Determine the (X, Y) coordinate at the center of the cell enclosing the given text.  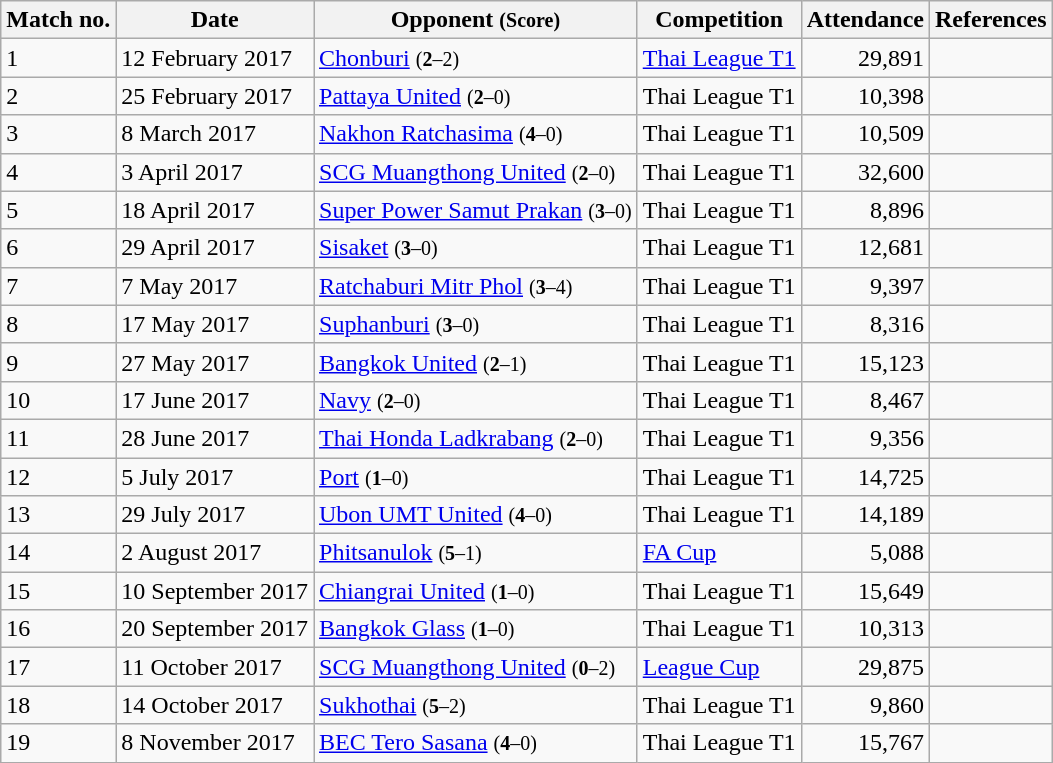
5 July 2017 (215, 477)
SCG Muangthong United (2–0) (476, 172)
8 (58, 324)
Phitsanulok (5–1) (476, 553)
29,891 (865, 58)
Pattaya United (2–0) (476, 96)
Nakhon Ratchasima (4–0) (476, 134)
9 (58, 362)
Match no. (58, 20)
14 October 2017 (215, 705)
Port (1–0) (476, 477)
29 July 2017 (215, 515)
14 (58, 553)
25 February 2017 (215, 96)
8,467 (865, 400)
SCG Muangthong United (0–2) (476, 667)
17 (58, 667)
11 (58, 438)
8 March 2017 (215, 134)
9,356 (865, 438)
Suphanburi (3–0) (476, 324)
27 May 2017 (215, 362)
Opponent (Score) (476, 20)
15,123 (865, 362)
10,313 (865, 629)
18 (58, 705)
6 (58, 248)
8 November 2017 (215, 743)
League Cup (719, 667)
12 (58, 477)
19 (58, 743)
20 September 2017 (215, 629)
1 (58, 58)
8,896 (865, 210)
12,681 (865, 248)
Sukhothai (5–2) (476, 705)
28 June 2017 (215, 438)
3 April 2017 (215, 172)
12 February 2017 (215, 58)
Navy (2–0) (476, 400)
Ubon UMT United (4–0) (476, 515)
Thai Honda Ladkrabang (2–0) (476, 438)
References (992, 20)
14,189 (865, 515)
15,649 (865, 591)
Ratchaburi Mitr Phol (3–4) (476, 286)
3 (58, 134)
32,600 (865, 172)
7 (58, 286)
17 May 2017 (215, 324)
Attendance (865, 20)
Chiangrai United (1–0) (476, 591)
Competition (719, 20)
10 September 2017 (215, 591)
29,875 (865, 667)
4 (58, 172)
15 (58, 591)
Date (215, 20)
10,509 (865, 134)
10 (58, 400)
5,088 (865, 553)
5 (58, 210)
Super Power Samut Prakan (3–0) (476, 210)
13 (58, 515)
Sisaket (3–0) (476, 248)
Chonburi (2–2) (476, 58)
29 April 2017 (215, 248)
Bangkok Glass (1–0) (476, 629)
15,767 (865, 743)
14,725 (865, 477)
BEC Tero Sasana (4–0) (476, 743)
9,397 (865, 286)
16 (58, 629)
2 (58, 96)
8,316 (865, 324)
17 June 2017 (215, 400)
11 October 2017 (215, 667)
7 May 2017 (215, 286)
18 April 2017 (215, 210)
FA Cup (719, 553)
10,398 (865, 96)
9,860 (865, 705)
2 August 2017 (215, 553)
Bangkok United (2–1) (476, 362)
